Output the (x, y) coordinate of the center of the cell containing the given text.  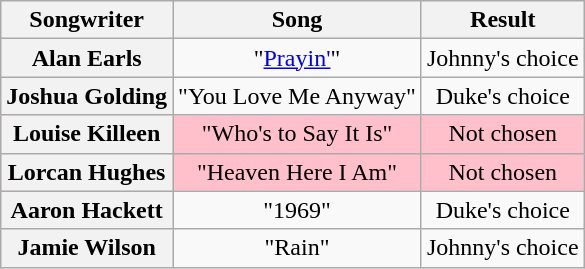
Alan Earls (87, 58)
Songwriter (87, 20)
Song (298, 20)
"You Love Me Anyway" (298, 96)
"1969" (298, 210)
"Heaven Here I Am" (298, 172)
"Who's to Say It Is" (298, 134)
Louise Killeen (87, 134)
"Rain" (298, 248)
Joshua Golding (87, 96)
Lorcan Hughes (87, 172)
"Prayin'" (298, 58)
Jamie Wilson (87, 248)
Aaron Hackett (87, 210)
Result (502, 20)
